Find where the given text appears and provide that cell's center as (X, Y) coordinate. 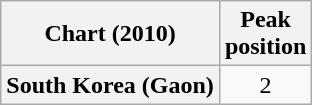
Peakposition (265, 34)
South Korea (Gaon) (110, 85)
Chart (2010) (110, 34)
2 (265, 85)
